Output the [X, Y] coordinate of the center of the cell containing the given text.  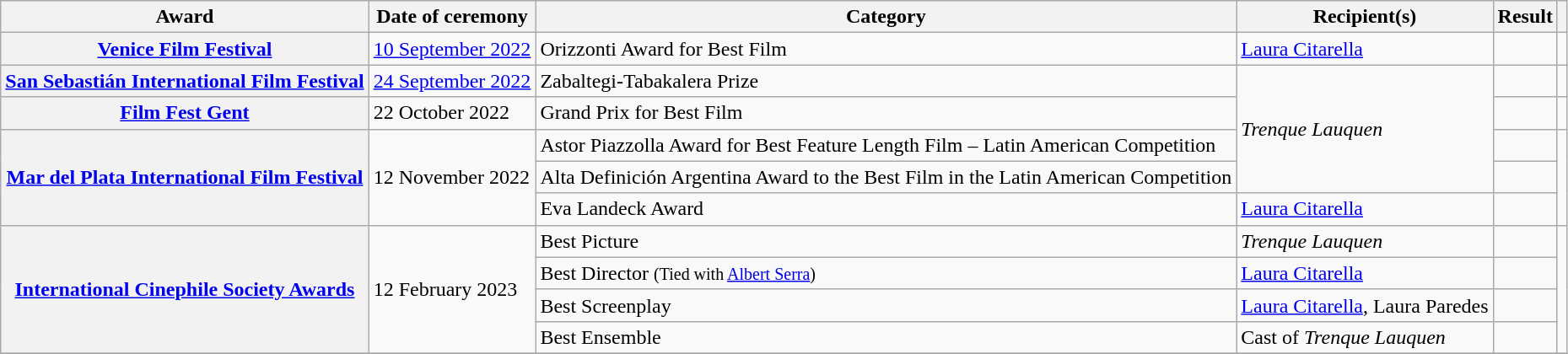
12 February 2023 [452, 289]
Date of ceremony [452, 17]
Best Picture [886, 241]
Astor Piazzolla Award for Best Feature Length Film – Latin American Competition [886, 145]
24 September 2022 [452, 81]
Alta Definición Argentina Award to the Best Film in the Latin American Competition [886, 177]
12 November 2022 [452, 177]
10 September 2022 [452, 49]
Cast of Trenque Lauquen [1365, 337]
Result [1525, 17]
Award [185, 17]
22 October 2022 [452, 113]
Category [886, 17]
Film Fest Gent [185, 113]
Zabaltegi-Tabakalera Prize [886, 81]
Eva Landeck Award [886, 209]
Grand Prix for Best Film [886, 113]
Best Screenplay [886, 305]
Laura Citarella, Laura Paredes [1365, 305]
International Cinephile Society Awards [185, 289]
Orizzonti Award for Best Film [886, 49]
San Sebastián International Film Festival [185, 81]
Venice Film Festival [185, 49]
Mar del Plata International Film Festival [185, 177]
Best Director (Tied with Albert Serra) [886, 273]
Recipient(s) [1365, 17]
Best Ensemble [886, 337]
